Scan for the cell matching the given text and deliver its (X, Y) coordinate at center. 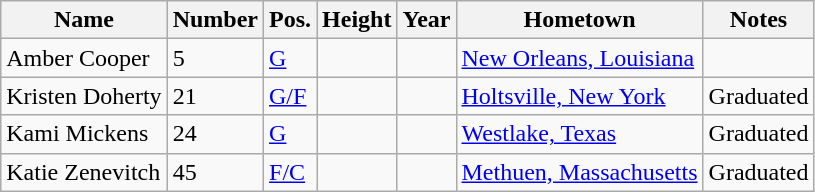
Pos. (290, 20)
Height (357, 20)
Year (426, 20)
Hometown (580, 20)
Name (84, 20)
Notes (758, 20)
Amber Cooper (84, 58)
Holtsville, New York (580, 96)
Kristen Doherty (84, 96)
21 (215, 96)
New Orleans, Louisiana (580, 58)
Kami Mickens (84, 134)
24 (215, 134)
Katie Zenevitch (84, 172)
Number (215, 20)
5 (215, 58)
Methuen, Massachusetts (580, 172)
Westlake, Texas (580, 134)
F/C (290, 172)
G/F (290, 96)
45 (215, 172)
